Return the (x, y) coordinate for the center point of the cell that contains the specified text.  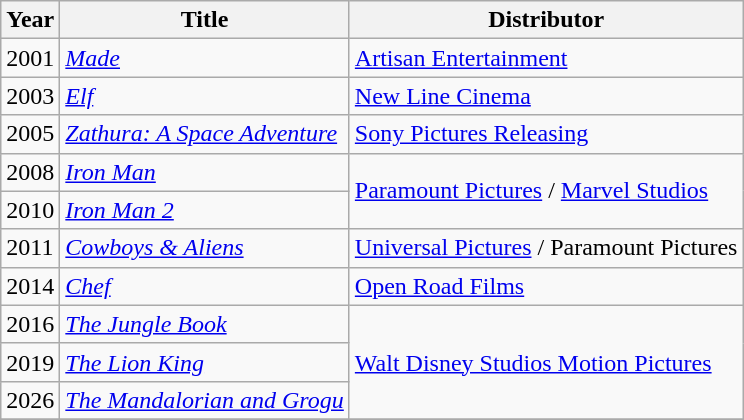
The Mandalorian and Grogu (205, 400)
The Lion King (205, 362)
2026 (30, 400)
Iron Man (205, 172)
Chef (205, 286)
2001 (30, 58)
Distributor (546, 20)
Iron Man 2 (205, 210)
Artisan Entertainment (546, 58)
Zathura: A Space Adventure (205, 134)
Cowboys & Aliens (205, 248)
2005 (30, 134)
Open Road Films (546, 286)
2019 (30, 362)
The Jungle Book (205, 324)
New Line Cinema (546, 96)
Walt Disney Studios Motion Pictures (546, 362)
2008 (30, 172)
Year (30, 20)
2003 (30, 96)
Made (205, 58)
2016 (30, 324)
Paramount Pictures / Marvel Studios (546, 191)
Elf (205, 96)
Universal Pictures / Paramount Pictures (546, 248)
2010 (30, 210)
Title (205, 20)
2011 (30, 248)
Sony Pictures Releasing (546, 134)
2014 (30, 286)
